Locate the cell with the specified text and output its [X, Y] center coordinate. 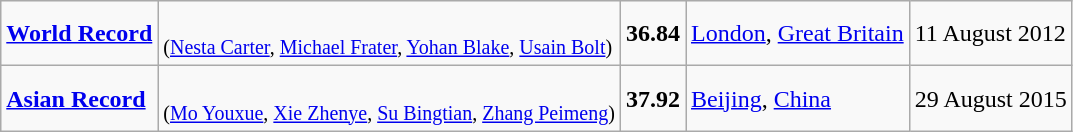
11 August 2012 [990, 34]
World Record [80, 34]
37.92 [652, 98]
Asian Record [80, 98]
36.84 [652, 34]
London, Great Britain [798, 34]
(Nesta Carter, Michael Frater, Yohan Blake, Usain Bolt) [390, 34]
29 August 2015 [990, 98]
(Mo Youxue, Xie Zhenye, Su Bingtian, Zhang Peimeng) [390, 98]
Beijing, China [798, 98]
